For the text-containing cell, return its midpoint in (X, Y) coordinate format. 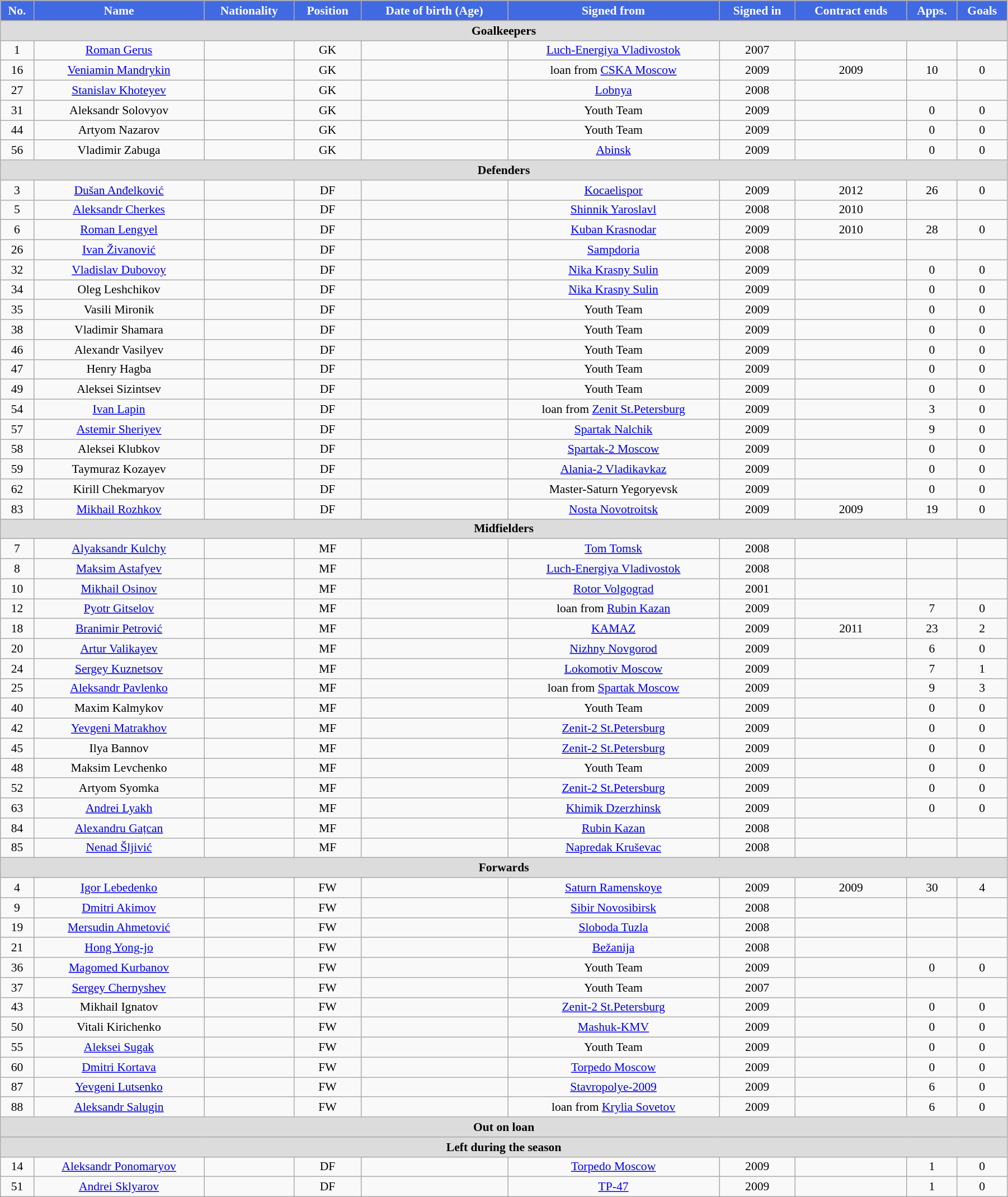
2001 (757, 589)
2011 (851, 629)
Aleksandr Solovyov (119, 110)
Maksim Astafyev (119, 569)
Aleksei Sugak (119, 1048)
42 (17, 729)
Aleksei Klubkov (119, 449)
Sloboda Tuzla (614, 928)
21 (17, 948)
Kirill Chekmaryov (119, 489)
Sergey Kuznetsov (119, 669)
Sergey Chernyshev (119, 988)
Mikhail Ignatov (119, 1007)
45 (17, 748)
Astemir Sheriyev (119, 429)
37 (17, 988)
35 (17, 310)
Goalkeepers (504, 31)
Apps. (932, 11)
Position (328, 11)
Ivan Lapin (119, 410)
Yevgeni Lutsenko (119, 1087)
Midfielders (504, 529)
Dmitri Kortava (119, 1067)
loan from Spartak Moscow (614, 688)
Ivan Živanović (119, 250)
2 (982, 629)
2012 (851, 190)
8 (17, 569)
14 (17, 1167)
Sibir Novosibirsk (614, 908)
Signed from (614, 11)
Nosta Novotroitsk (614, 509)
Forwards (504, 868)
Defenders (504, 170)
54 (17, 410)
Vitali Kirichenko (119, 1027)
Igor Lebedenko (119, 888)
Alania-2 Vladikavkaz (614, 470)
23 (932, 629)
Nizhny Novgorod (614, 649)
Shinnik Yaroslavl (614, 210)
24 (17, 669)
KAMAZ (614, 629)
Aleksandr Ponomaryov (119, 1167)
49 (17, 389)
Alexandru Gațcan (119, 828)
48 (17, 768)
34 (17, 290)
62 (17, 489)
18 (17, 629)
44 (17, 130)
loan from Zenit St.Petersburg (614, 410)
Maxim Kalmykov (119, 708)
Roman Gerus (119, 50)
85 (17, 848)
Pyotr Gitselov (119, 609)
loan from CSKA Moscow (614, 71)
Maksim Levchenko (119, 768)
Magomed Kurbanov (119, 968)
Aleksandr Salugin (119, 1107)
Dmitri Akimov (119, 908)
Taymuraz Kozayev (119, 470)
Hong Yong-jo (119, 948)
57 (17, 429)
Kocaelispor (614, 190)
Rubin Kazan (614, 828)
Mikhail Rozhkov (119, 509)
Dušan Anđelković (119, 190)
Vasili Mironik (119, 310)
32 (17, 270)
Khimik Dzerzhinsk (614, 808)
Saturn Ramenskoye (614, 888)
Artyom Syomka (119, 788)
Ilya Bannov (119, 748)
No. (17, 11)
Mashuk-KMV (614, 1027)
Left during the season (504, 1147)
Nenad Šljivić (119, 848)
30 (932, 888)
Artyom Nazarov (119, 130)
Artur Valikayev (119, 649)
Vladimir Zabuga (119, 151)
Bežanija (614, 948)
Aleksei Sizintsev (119, 389)
Yevgeni Matrakhov (119, 729)
47 (17, 369)
60 (17, 1067)
36 (17, 968)
loan from Rubin Kazan (614, 609)
88 (17, 1107)
Roman Lengyel (119, 230)
Nationality (249, 11)
Alexandr Vasilyev (119, 350)
Date of birth (Age) (435, 11)
84 (17, 828)
20 (17, 649)
87 (17, 1087)
Signed in (757, 11)
Alyaksandr Kulchy (119, 549)
Goals (982, 11)
Stanislav Khoteyev (119, 91)
Master-Saturn Yegoryevsk (614, 489)
31 (17, 110)
loan from Krylia Sovetov (614, 1107)
Mikhail Osinov (119, 589)
Abinsk (614, 151)
52 (17, 788)
TP-47 (614, 1187)
58 (17, 449)
28 (932, 230)
Mersudin Ahmetović (119, 928)
46 (17, 350)
5 (17, 210)
Henry Hagba (119, 369)
Veniamin Mandrykin (119, 71)
Aleksandr Cherkes (119, 210)
25 (17, 688)
38 (17, 330)
Out on loan (504, 1127)
12 (17, 609)
83 (17, 509)
Kuban Krasnodar (614, 230)
16 (17, 71)
Vladislav Dubovoy (119, 270)
63 (17, 808)
Sampdoria (614, 250)
59 (17, 470)
27 (17, 91)
Lokomotiv Moscow (614, 669)
Contract ends (851, 11)
Vladimir Shamara (119, 330)
43 (17, 1007)
56 (17, 151)
Spartak-2 Moscow (614, 449)
Andrei Lyakh (119, 808)
Aleksandr Pavlenko (119, 688)
Tom Tomsk (614, 549)
Andrei Sklyarov (119, 1187)
51 (17, 1187)
55 (17, 1048)
50 (17, 1027)
Branimir Petrović (119, 629)
Napredak Kruševac (614, 848)
Lobnya (614, 91)
40 (17, 708)
Spartak Nalchik (614, 429)
Oleg Leshchikov (119, 290)
Name (119, 11)
Stavropolye-2009 (614, 1087)
Rotor Volgograd (614, 589)
